Find where the given text appears and provide that cell's center as (X, Y) coordinate. 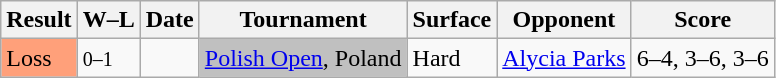
Result (39, 20)
Tournament (303, 20)
Hard (452, 58)
6–4, 3–6, 3–6 (702, 58)
Polish Open, Poland (303, 58)
Opponent (564, 20)
Loss (39, 58)
0–1 (108, 58)
Surface (452, 20)
Date (170, 20)
W–L (108, 20)
Score (702, 20)
Alycia Parks (564, 58)
